Capture the cell that displays the provided text and extract its (X, Y) central coordinate. 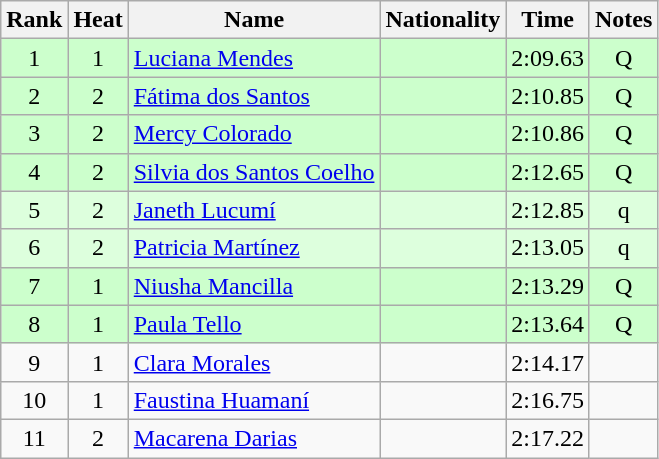
Notes (623, 20)
2:17.22 (548, 438)
Heat (98, 20)
8 (34, 324)
Silvia dos Santos Coelho (254, 172)
2:10.86 (548, 134)
9 (34, 362)
Niusha Mancilla (254, 286)
Janeth Lucumí (254, 210)
2:13.29 (548, 286)
Rank (34, 20)
Patricia Martínez (254, 248)
5 (34, 210)
7 (34, 286)
2:13.64 (548, 324)
2:13.05 (548, 248)
10 (34, 400)
Luciana Mendes (254, 58)
11 (34, 438)
Time (548, 20)
6 (34, 248)
2:10.85 (548, 96)
2:14.17 (548, 362)
2:12.85 (548, 210)
3 (34, 134)
Paula Tello (254, 324)
2:16.75 (548, 400)
Faustina Huamaní (254, 400)
Macarena Darias (254, 438)
2:12.65 (548, 172)
Name (254, 20)
Mercy Colorado (254, 134)
Fátima dos Santos (254, 96)
4 (34, 172)
Nationality (443, 20)
Clara Morales (254, 362)
2:09.63 (548, 58)
